Output the [X, Y] coordinate of the center of the cell containing the given text.  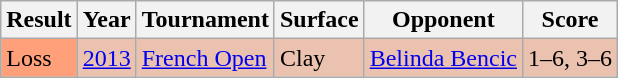
1–6, 3–6 [570, 58]
Clay [319, 58]
Belinda Bencic [443, 58]
Surface [319, 20]
French Open [205, 58]
Loss [39, 58]
Result [39, 20]
Score [570, 20]
Year [106, 20]
Opponent [443, 20]
2013 [106, 58]
Tournament [205, 20]
